Output the [X, Y] coordinate of the center of the cell containing the given text.  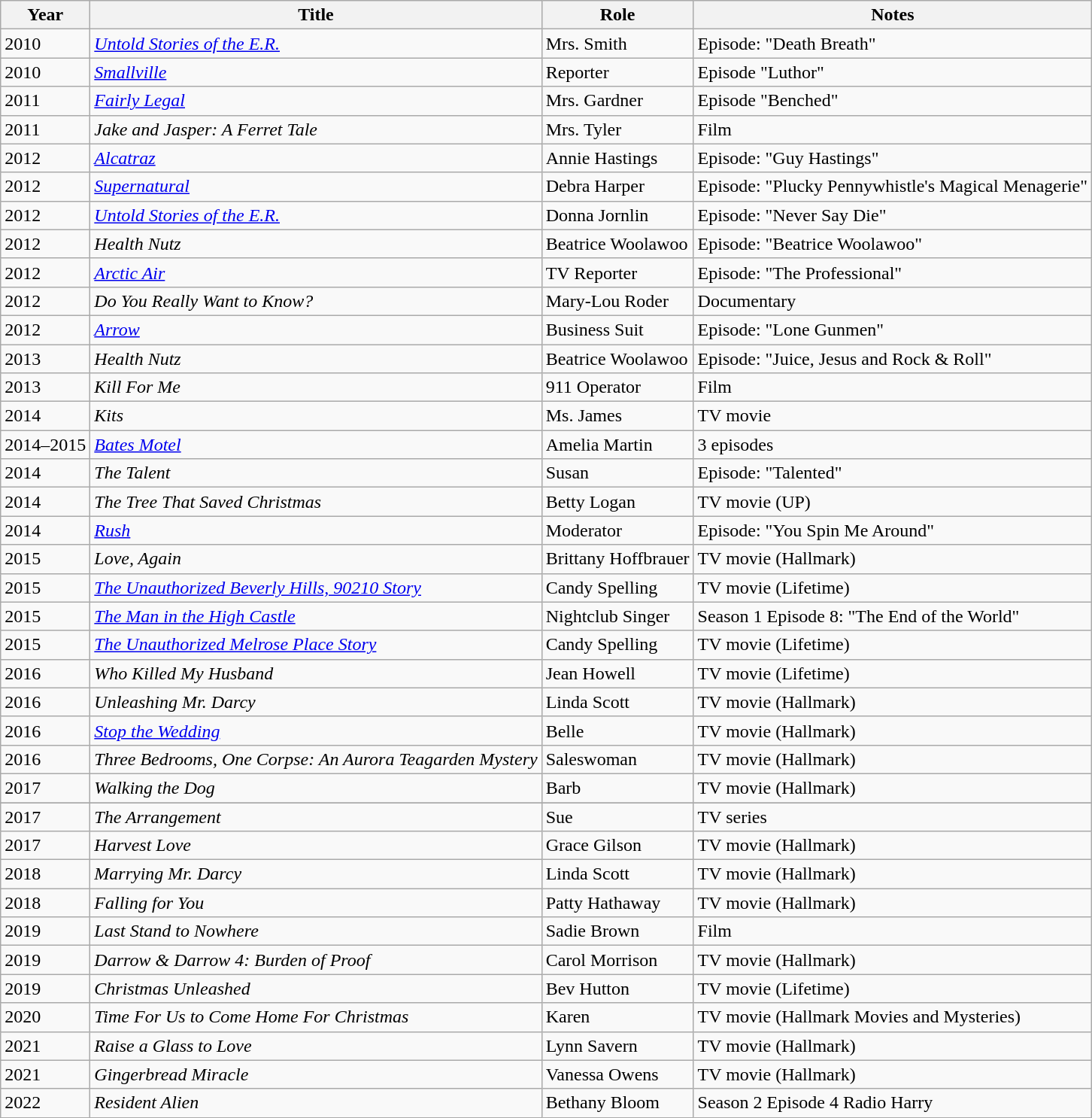
Episode: "Plucky Pennywhistle's Magical Menagerie" [893, 187]
The Tree That Saved Christmas [316, 502]
Mrs. Tyler [617, 129]
Walking the Dog [316, 788]
Episode: "Never Say Die" [893, 215]
Karen [617, 1017]
Raise a Glass to Love [316, 1046]
Rush [316, 530]
Year [45, 15]
The Unauthorized Beverly Hills, 90210 Story [316, 588]
Moderator [617, 530]
Do You Really Want to Know? [316, 301]
Kill For Me [316, 387]
Three Bedrooms, One Corpse: An Aurora Teagarden Mystery [316, 759]
Episode: "Talented" [893, 473]
Episode "Luthor" [893, 72]
Season 2 Episode 4 Radio Harry [893, 1103]
Annie Hastings [617, 158]
Season 1 Episode 8: "The End of the World" [893, 616]
Fairly Legal [316, 101]
Carol Morrison [617, 960]
The Arrangement [316, 816]
TV Reporter [617, 272]
Episode: "Juice, Jesus and Rock & Roll" [893, 359]
Notes [893, 15]
Jake and Jasper: A Ferret Tale [316, 129]
Stop the Wedding [316, 731]
TV series [893, 816]
911 Operator [617, 387]
Arctic Air [316, 272]
Mrs. Gardner [617, 101]
Gingerbread Miracle [316, 1074]
Supernatural [316, 187]
Lynn Savern [617, 1046]
Arrow [316, 330]
Vanessa Owens [617, 1074]
Debra Harper [617, 187]
The Talent [316, 473]
Sadie Brown [617, 931]
Sue [617, 816]
Amelia Martin [617, 445]
Unleashing Mr. Darcy [316, 702]
Title [316, 15]
Patty Hathaway [617, 903]
Love, Again [316, 559]
Episode "Benched" [893, 101]
Nightclub Singer [617, 616]
Betty Logan [617, 502]
Christmas Unleashed [316, 989]
Episode: "Beatrice Woolawoo" [893, 244]
Role [617, 15]
Jean Howell [617, 673]
TV movie [893, 416]
TV movie (UP) [893, 502]
Kits [316, 416]
Episode: "The Professional" [893, 272]
The Unauthorized Melrose Place Story [316, 645]
Bev Hutton [617, 989]
Who Killed My Husband [316, 673]
Mrs. Smith [617, 44]
2020 [45, 1017]
Saleswoman [617, 759]
Belle [617, 731]
2014–2015 [45, 445]
Marrying Mr. Darcy [316, 874]
The Man in the High Castle [316, 616]
Time For Us to Come Home For Christmas [316, 1017]
Alcatraz [316, 158]
Donna Jornlin [617, 215]
Susan [617, 473]
Barb [617, 788]
Falling for You [316, 903]
Ms. James [617, 416]
Business Suit [617, 330]
Smallville [316, 72]
2022 [45, 1103]
Harvest Love [316, 846]
Episode: "Guy Hastings" [893, 158]
Mary-Lou Roder [617, 301]
Resident Alien [316, 1103]
TV movie (Hallmark Movies and Mysteries) [893, 1017]
Reporter [617, 72]
Episode: "Lone Gunmen" [893, 330]
Bethany Bloom [617, 1103]
Bates Motel [316, 445]
Episode: "Death Breath" [893, 44]
Episode: "You Spin Me Around" [893, 530]
Grace Gilson [617, 846]
Last Stand to Nowhere [316, 931]
Brittany Hoffbrauer [617, 559]
3 episodes [893, 445]
Darrow & Darrow 4: Burden of Proof [316, 960]
Documentary [893, 301]
